Determine the (X, Y) coordinate at the center of the cell enclosing the given text.  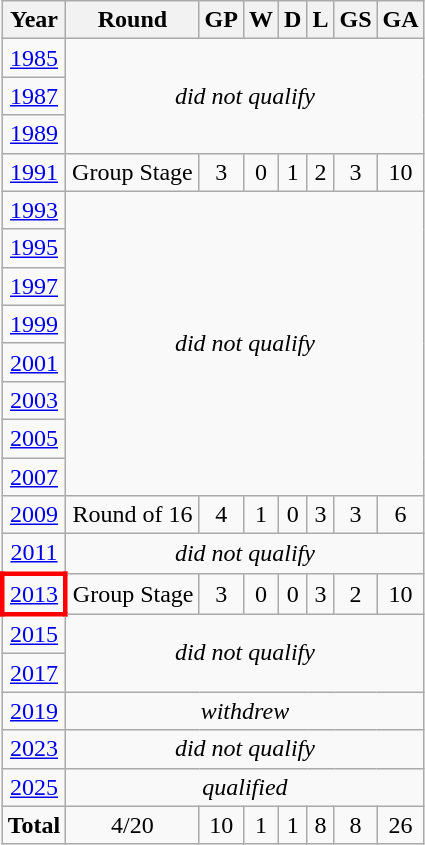
2011 (34, 554)
4/20 (132, 825)
26 (400, 825)
withdrew (245, 711)
2009 (34, 515)
1999 (34, 324)
1991 (34, 172)
Round (132, 20)
1997 (34, 286)
2023 (34, 749)
1993 (34, 210)
qualified (245, 787)
W (260, 20)
Total (34, 825)
L (320, 20)
2019 (34, 711)
GP (221, 20)
2017 (34, 673)
2025 (34, 787)
1989 (34, 134)
4 (221, 515)
2003 (34, 400)
D (292, 20)
2007 (34, 477)
6 (400, 515)
2015 (34, 634)
Year (34, 20)
Round of 16 (132, 515)
GA (400, 20)
2005 (34, 438)
2013 (34, 594)
2001 (34, 362)
1987 (34, 96)
GS (356, 20)
1985 (34, 58)
1995 (34, 248)
